Determine the (x, y) coordinate at the center of the cell enclosing the given text.  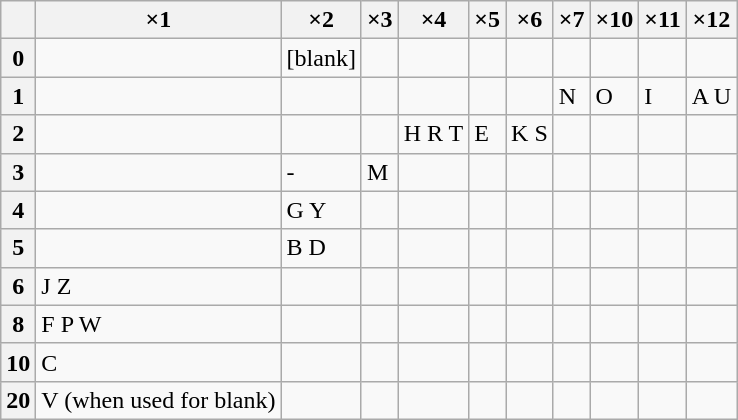
6 (18, 286)
I (662, 96)
×10 (614, 20)
O (614, 96)
B D (321, 248)
3 (18, 172)
×1 (158, 20)
×12 (711, 20)
G Y (321, 210)
×4 (434, 20)
0 (18, 58)
×5 (488, 20)
×2 (321, 20)
×3 (380, 20)
8 (18, 324)
F P W (158, 324)
H R T (434, 134)
5 (18, 248)
×11 (662, 20)
M (380, 172)
J Z (158, 286)
A U (711, 96)
E (488, 134)
K S (530, 134)
[blank] (321, 58)
2 (18, 134)
V (when used for blank) (158, 400)
20 (18, 400)
1 (18, 96)
×6 (530, 20)
N (572, 96)
10 (18, 362)
4 (18, 210)
- (321, 172)
C (158, 362)
×7 (572, 20)
